Locate the cell with the specified text and output its [X, Y] center coordinate. 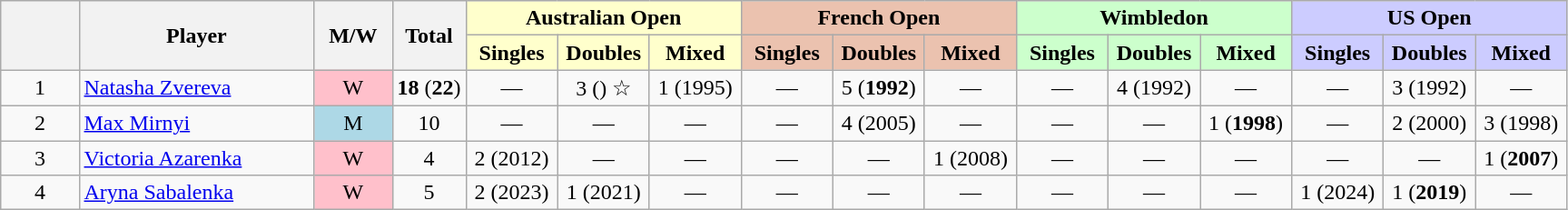
Player [196, 35]
1 (1998) [1246, 123]
3 (1998) [1522, 123]
French Open [879, 18]
1 (2019) [1429, 193]
Total [429, 35]
Victoria Azarenka [196, 157]
3 [40, 157]
18 (22) [429, 88]
2 (2023) [512, 193]
2 [40, 123]
5 (1992) [879, 88]
M [353, 123]
US Open [1429, 18]
4 (2005) [879, 123]
3 () ☆ [603, 88]
Aryna Sabalenka [196, 193]
3 (1992) [1429, 88]
1 (2007) [1522, 157]
M/W [353, 35]
Max Mirnyi [196, 123]
1 (2008) [970, 157]
2 (2012) [512, 157]
1 (2021) [603, 193]
10 [429, 123]
5 [429, 193]
2 (2000) [1429, 123]
4 (1992) [1153, 88]
1 (1995) [695, 88]
1 [40, 88]
Australian Open [603, 18]
1 (2024) [1338, 193]
Natasha Zvereva [196, 88]
Wimbledon [1153, 18]
